Capture the cell that displays the provided text and extract its (x, y) central coordinate. 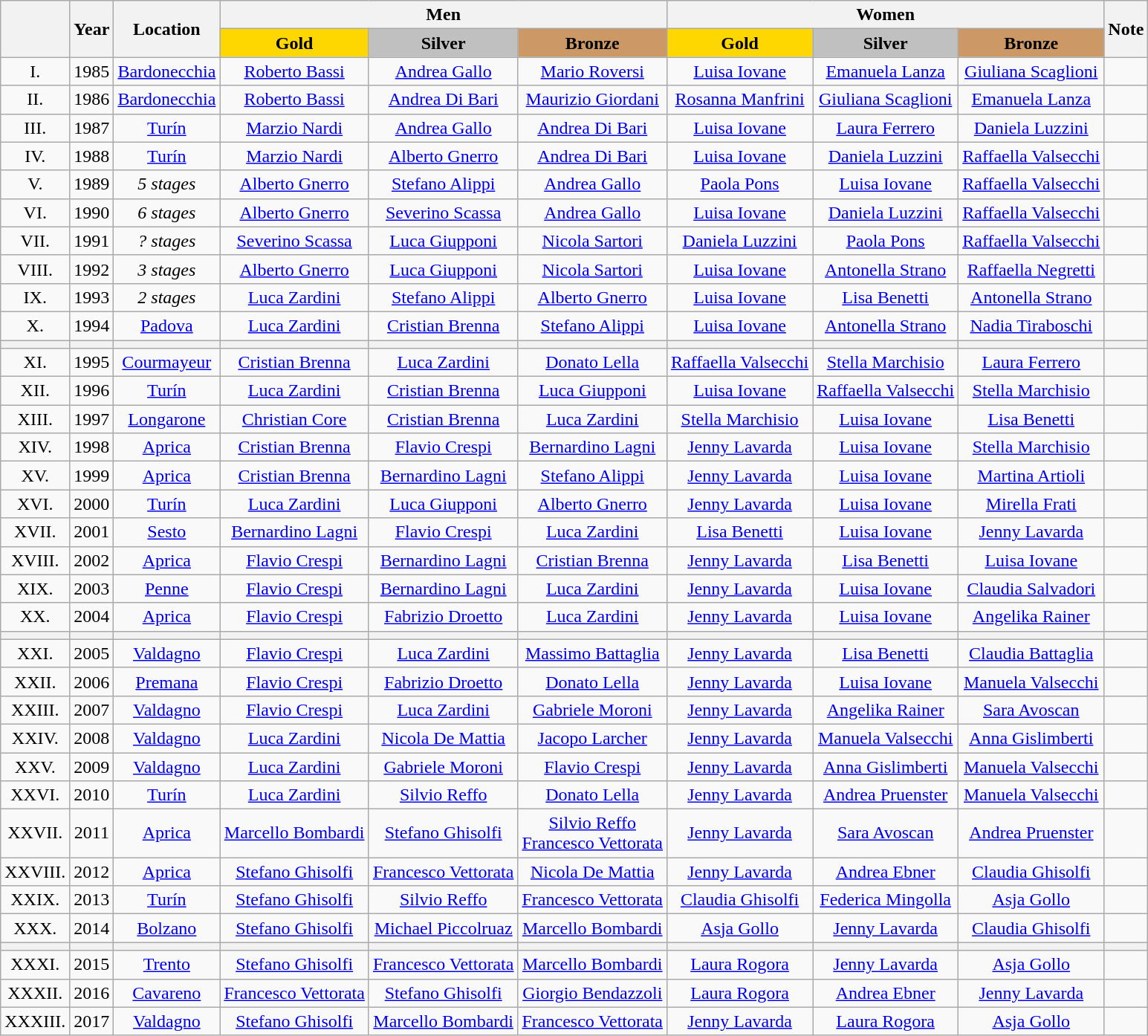
Rosanna Manfrini (740, 100)
Women (886, 15)
3 stages (166, 269)
XXV. (36, 766)
Martina Artioli (1031, 476)
Massimo Battaglia (593, 653)
2 stages (166, 297)
1995 (92, 363)
1994 (92, 326)
Men (444, 15)
V. (36, 184)
XXXIII. (36, 1021)
2017 (92, 1021)
Raffaella Negretti (1031, 269)
Trento (166, 965)
IX. (36, 297)
XXXI. (36, 965)
Premana (166, 682)
Federica Mingolla (886, 900)
1993 (92, 297)
IV. (36, 156)
1990 (92, 213)
2004 (92, 617)
XXVII. (36, 834)
Year (92, 29)
2008 (92, 738)
Mirella Frati (1031, 504)
VIII. (36, 269)
2006 (92, 682)
2013 (92, 900)
Location (166, 29)
XIX. (36, 589)
1986 (92, 100)
Nadia Tiraboschi (1031, 326)
XXIII. (36, 710)
2010 (92, 795)
Courmayeur (166, 363)
XXX. (36, 928)
? stages (166, 241)
Longarone (166, 419)
2014 (92, 928)
1998 (92, 447)
Bolzano (166, 928)
I. (36, 71)
2009 (92, 766)
Jacopo Larcher (593, 738)
Michael Piccolruaz (443, 928)
2016 (92, 993)
VI. (36, 213)
XIII. (36, 419)
Cavareno (166, 993)
Mario Roversi (593, 71)
XV. (36, 476)
Note (1126, 29)
X. (36, 326)
1989 (92, 184)
2005 (92, 653)
Giorgio Bendazzoli (593, 993)
Claudia Battaglia (1031, 653)
XXII. (36, 682)
XXIX. (36, 900)
1996 (92, 391)
Silvio ReffoFrancesco Vettorata (593, 834)
XXVIII. (36, 872)
2003 (92, 589)
1997 (92, 419)
Claudia Salvadori (1031, 589)
1987 (92, 128)
XX. (36, 617)
XXI. (36, 653)
2015 (92, 965)
XXIV. (36, 738)
1992 (92, 269)
1985 (92, 71)
2001 (92, 532)
5 stages (166, 184)
XVII. (36, 532)
2012 (92, 872)
Christian Core (294, 419)
XII. (36, 391)
Padova (166, 326)
VII. (36, 241)
XVIII. (36, 560)
XI. (36, 363)
Maurizio Giordani (593, 100)
II. (36, 100)
III. (36, 128)
XVI. (36, 504)
Penne (166, 589)
6 stages (166, 213)
2002 (92, 560)
2000 (92, 504)
XXXII. (36, 993)
2011 (92, 834)
XXVI. (36, 795)
2007 (92, 710)
Sesto (166, 532)
1999 (92, 476)
1991 (92, 241)
1988 (92, 156)
XIV. (36, 447)
